Identify which cell holds the provided text, then report its (x, y) central coordinate. 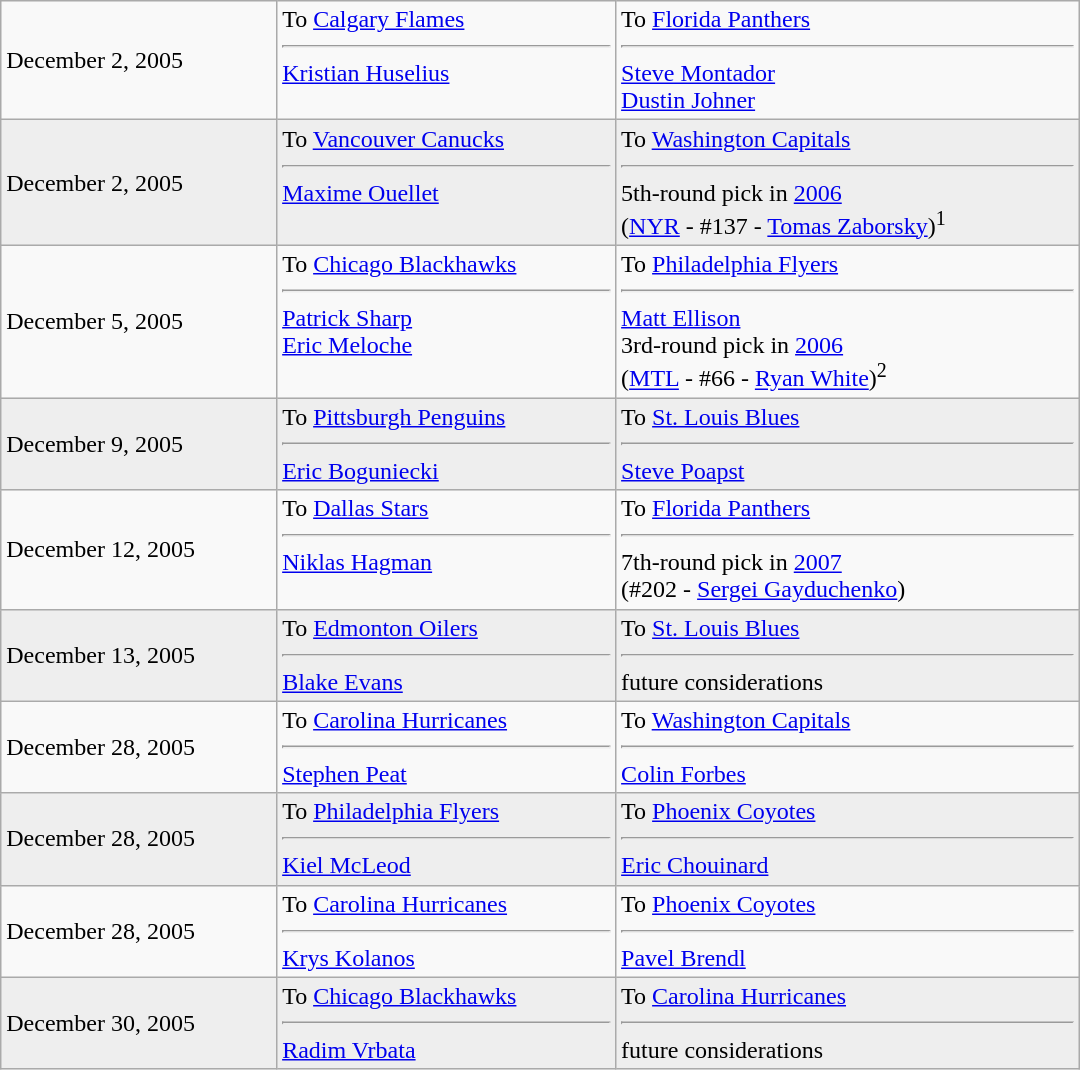
To Washington Capitals5th-round pick in 2006(NYR - #137 - Tomas Zaborsky)1 (848, 183)
To Chicago BlackhawksRadim Vrbata (446, 1023)
To Phoenix CoyotesEric Chouinard (848, 839)
To St. Louis BluesSteve Poapst (848, 444)
December 9, 2005 (139, 444)
To Florida Panthers7th-round pick in 2007(#202 - Sergei Gayduchenko) (848, 550)
To Carolina HurricanesStephen Peat (446, 747)
To Phoenix CoyotesPavel Brendl (848, 931)
To Edmonton OilersBlake Evans (446, 655)
To Dallas StarsNiklas Hagman (446, 550)
December 30, 2005 (139, 1023)
To Calgary FlamesKristian Huselius (446, 60)
December 12, 2005 (139, 550)
To Pittsburgh PenguinsEric Boguniecki (446, 444)
December 5, 2005 (139, 322)
To Washington CapitalsColin Forbes (848, 747)
December 13, 2005 (139, 655)
To Philadelphia FlyersMatt Ellison3rd-round pick in 2006(MTL - #66 - Ryan White)2 (848, 322)
To Carolina HurricanesKrys Kolanos (446, 931)
To Carolina Hurricanesfuture considerations (848, 1023)
To St. Louis Bluesfuture considerations (848, 655)
To Vancouver CanucksMaxime Ouellet (446, 183)
To Chicago BlackhawksPatrick SharpEric Meloche (446, 322)
To Florida PanthersSteve MontadorDustin Johner (848, 60)
To Philadelphia FlyersKiel McLeod (446, 839)
